Find where the given text appears and provide that cell's center as (x, y) coordinate. 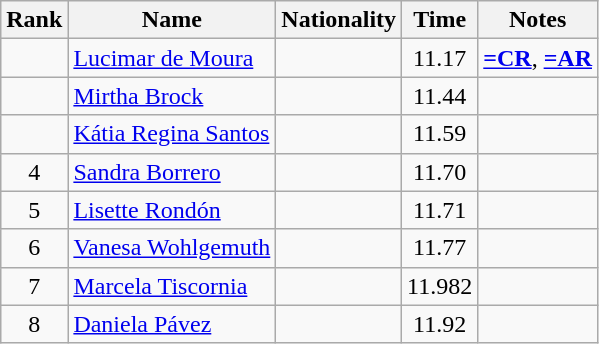
4 (34, 172)
Notes (538, 20)
Lucimar de Moura (172, 58)
Rank (34, 20)
8 (34, 324)
11.71 (440, 210)
11.44 (440, 96)
Kátia Regina Santos (172, 134)
Sandra Borrero (172, 172)
11.59 (440, 134)
Nationality (339, 20)
5 (34, 210)
Time (440, 20)
11.17 (440, 58)
6 (34, 248)
Name (172, 20)
11.92 (440, 324)
11.982 (440, 286)
11.77 (440, 248)
Daniela Pávez (172, 324)
Lisette Rondón (172, 210)
Vanesa Wohlgemuth (172, 248)
11.70 (440, 172)
=CR, =AR (538, 58)
7 (34, 286)
Marcela Tiscornia (172, 286)
Mirtha Brock (172, 96)
